Identify which cell holds the provided text, then report its (x, y) central coordinate. 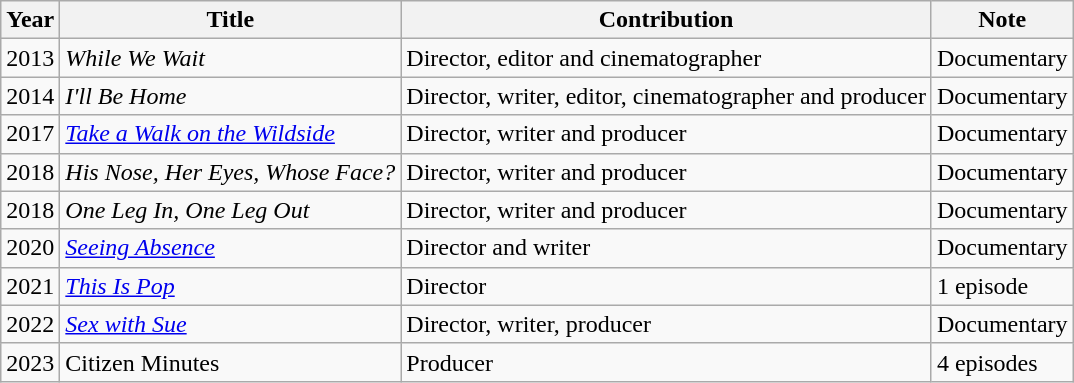
I'll Be Home (230, 96)
Title (230, 20)
Director and writer (666, 248)
His Nose, Her Eyes, Whose Face? (230, 172)
2020 (30, 248)
Director (666, 286)
Sex with Sue (230, 324)
Director, editor and cinematographer (666, 58)
2017 (30, 134)
One Leg In, One Leg Out (230, 210)
This Is Pop (230, 286)
2022 (30, 324)
Director, writer, producer (666, 324)
2013 (30, 58)
Note (1002, 20)
Seeing Absence (230, 248)
2023 (30, 362)
While We Wait (230, 58)
Producer (666, 362)
2021 (30, 286)
4 episodes (1002, 362)
Director, writer, editor, cinematographer and producer (666, 96)
Citizen Minutes (230, 362)
2014 (30, 96)
Contribution (666, 20)
1 episode (1002, 286)
Year (30, 20)
Take a Walk on the Wildside (230, 134)
